From the cell containing the given text, extract its center point as [x, y] coordinate. 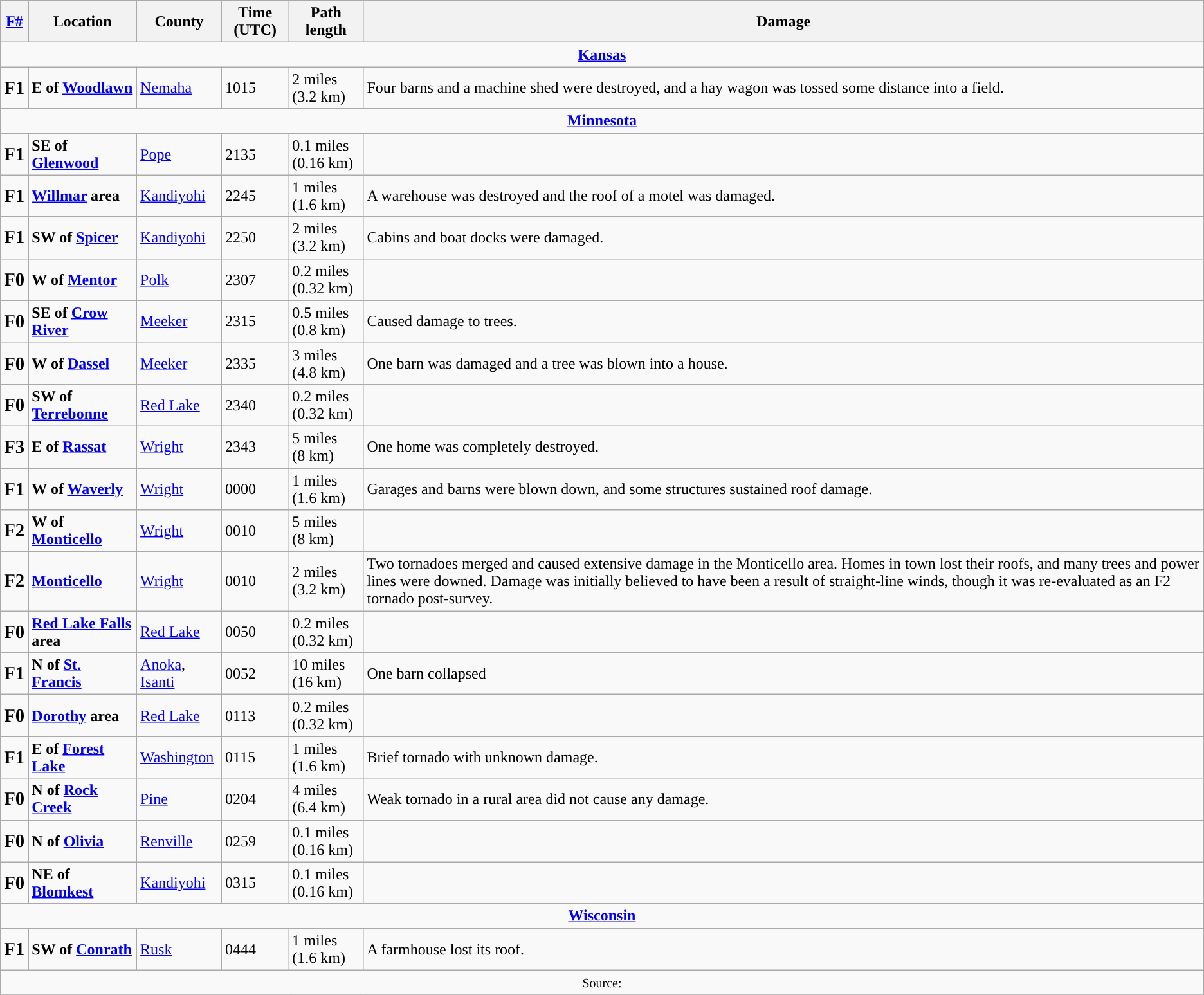
One barn was damaged and a tree was blown into a house. [783, 363]
Brief tornado with unknown damage. [783, 758]
0.5 miles (0.8 km) [326, 322]
W of Waverly [82, 489]
0444 [255, 949]
Pine [179, 799]
Four barns and a machine shed were destroyed, and a hay wagon was tossed some distance into a field. [783, 87]
2245 [255, 196]
County [179, 22]
Willmar area [82, 196]
0115 [255, 758]
W of Dassel [82, 363]
10 miles (16 km) [326, 674]
Cabins and boat docks were damaged. [783, 238]
Renville [179, 841]
Weak tornado in a rural area did not cause any damage. [783, 799]
Kansas [602, 55]
A farmhouse lost its roof. [783, 949]
Path length [326, 22]
A warehouse was destroyed and the roof of a motel was damaged. [783, 196]
Wisconsin [602, 916]
Pope [179, 154]
NE of Blomkest [82, 882]
Polk [179, 279]
2335 [255, 363]
2307 [255, 279]
SE of Glenwood [82, 154]
SW of Terrebonne [82, 405]
2315 [255, 322]
N of Rock Creek [82, 799]
Minnesota [602, 121]
Nemaha [179, 87]
E of Woodlawn [82, 87]
SE of Crow River [82, 322]
Source: [602, 982]
N of St. Francis [82, 674]
2343 [255, 446]
2135 [255, 154]
Location [82, 22]
Red Lake Falls area [82, 632]
Dorothy area [82, 715]
F3 [14, 446]
Rusk [179, 949]
2250 [255, 238]
1015 [255, 87]
One barn collapsed [783, 674]
One home was completely destroyed. [783, 446]
0315 [255, 882]
4 miles (6.4 km) [326, 799]
0113 [255, 715]
N of Olivia [82, 841]
0204 [255, 799]
3 miles (4.8 km) [326, 363]
2340 [255, 405]
Anoka, Isanti [179, 674]
0259 [255, 841]
Monticello [82, 581]
Caused damage to trees. [783, 322]
Garages and barns were blown down, and some structures sustained roof damage. [783, 489]
SW of Conrath [82, 949]
0000 [255, 489]
E of Rassat [82, 446]
W of Mentor [82, 279]
E of Forest Lake [82, 758]
0050 [255, 632]
Damage [783, 22]
SW of Spicer [82, 238]
Time (UTC) [255, 22]
F# [14, 22]
0052 [255, 674]
Washington [179, 758]
W of Monticello [82, 531]
